Detect which cell encompasses the target text, then output its (x, y) center coordinate. 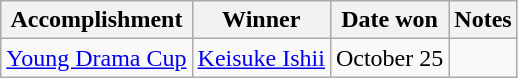
Keisuke Ishii (261, 58)
Accomplishment (96, 20)
Date won (389, 20)
Winner (261, 20)
Notes (483, 20)
Young Drama Cup (96, 58)
October 25 (389, 58)
